Locate the cell with the specified text and output its (X, Y) center coordinate. 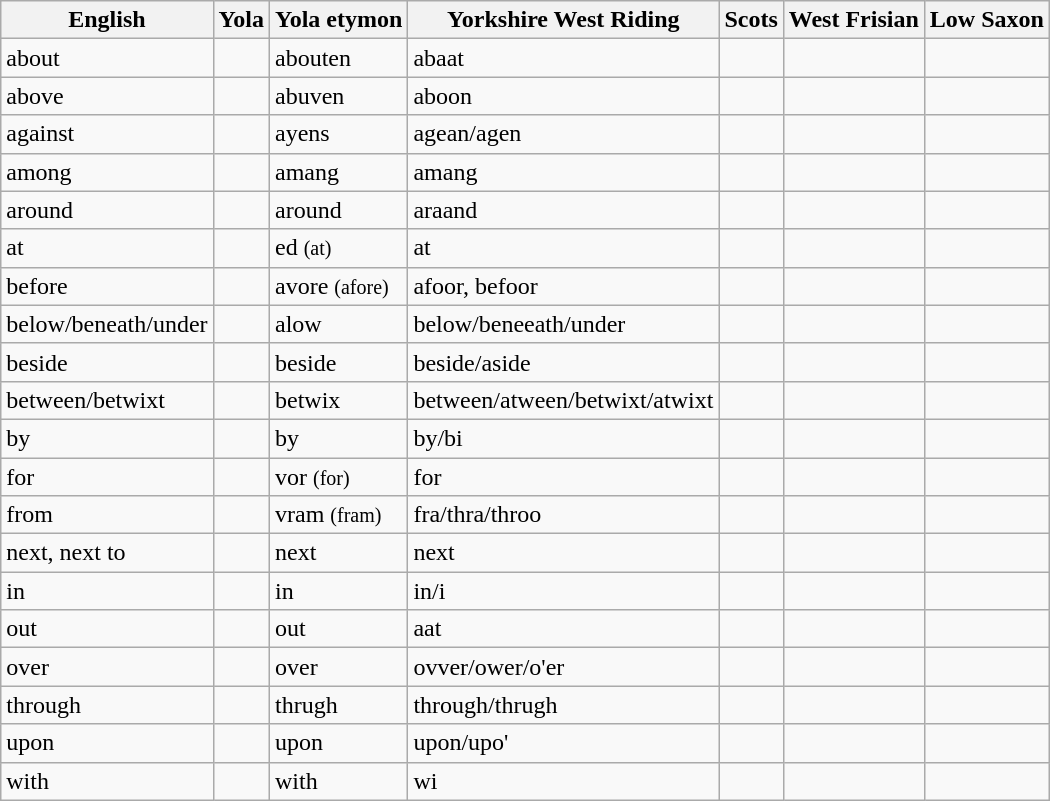
araand (564, 210)
next, next to (107, 553)
ayens (338, 134)
afoor, befoor (564, 286)
about (107, 58)
above (107, 96)
beside/aside (564, 362)
Scots (751, 20)
Yola etymon (338, 20)
below/beneeath/under (564, 324)
English (107, 20)
aboon (564, 96)
fra/thra/throo (564, 515)
vor (for) (338, 477)
alow (338, 324)
Yola (241, 20)
below/beneath/under (107, 324)
Yorkshire West Riding (564, 20)
by/bi (564, 438)
West Frisian (854, 20)
agean/agen (564, 134)
abouten (338, 58)
between/betwixt (107, 400)
betwix (338, 400)
among (107, 172)
through/thrugh (564, 705)
avore (afore) (338, 286)
abuven (338, 96)
thrugh (338, 705)
from (107, 515)
wi (564, 781)
before (107, 286)
ed (at) (338, 248)
abaat (564, 58)
Low Saxon (986, 20)
against (107, 134)
aat (564, 629)
between/atween/betwixt/atwixt (564, 400)
vram (fram) (338, 515)
through (107, 705)
upon/upo' (564, 743)
in/i (564, 591)
ovver/ower/o'er (564, 667)
